Identify which cell holds the provided text, then report its (x, y) central coordinate. 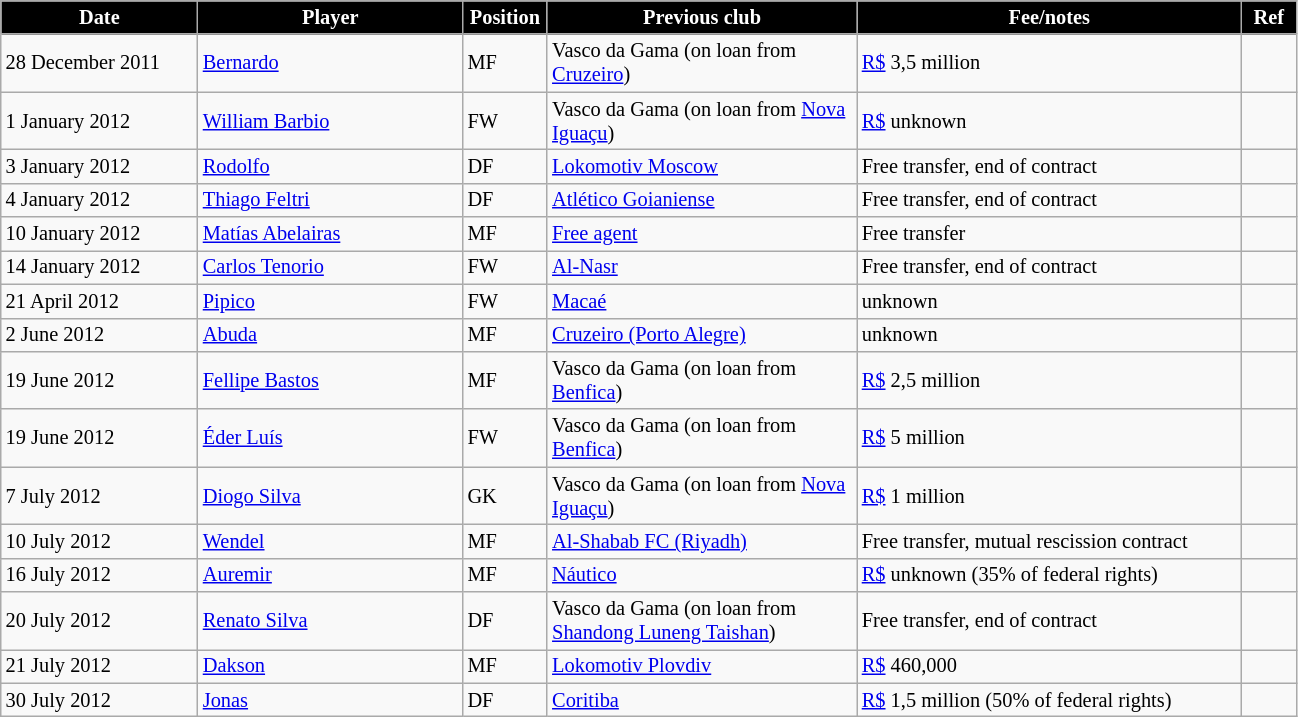
R$ 1 million (1050, 496)
Dakson (330, 666)
Abuda (330, 335)
Bernardo (330, 63)
R$ 5 million (1050, 438)
Matías Abelairas (330, 234)
R$ 2,5 million (1050, 380)
Al-Shabab FC (Riyadh) (702, 541)
4 January 2012 (100, 200)
Thiago Feltri (330, 200)
16 July 2012 (100, 575)
Ref (1270, 17)
Diogo Silva (330, 496)
Fellipe Bastos (330, 380)
Renato Silva (330, 621)
Lokomotiv Plovdiv (702, 666)
Cruzeiro (Porto Alegre) (702, 335)
Náutico (702, 575)
GK (506, 496)
7 July 2012 (100, 496)
21 July 2012 (100, 666)
3 January 2012 (100, 166)
R$ 3,5 million (1050, 63)
2 June 2012 (100, 335)
28 December 2011 (100, 63)
10 July 2012 (100, 541)
Rodolfo (330, 166)
Player (330, 17)
Carlos Tenorio (330, 267)
R$ 460,000 (1050, 666)
Auremir (330, 575)
Date (100, 17)
30 July 2012 (100, 700)
14 January 2012 (100, 267)
Vasco da Gama (on loan from Cruzeiro) (702, 63)
21 April 2012 (100, 301)
Wendel (330, 541)
Éder Luís (330, 438)
Previous club (702, 17)
Pipico (330, 301)
Vasco da Gama (on loan from Shandong Luneng Taishan) (702, 621)
Jonas (330, 700)
Position (506, 17)
20 July 2012 (100, 621)
Atlético Goianiense (702, 200)
Al-Nasr (702, 267)
Free agent (702, 234)
Macaé (702, 301)
Free transfer (1050, 234)
10 January 2012 (100, 234)
Lokomotiv Moscow (702, 166)
R$ unknown (35% of federal rights) (1050, 575)
Coritiba (702, 700)
1 January 2012 (100, 121)
Fee/notes (1050, 17)
Free transfer, mutual rescission contract (1050, 541)
R$ unknown (1050, 121)
R$ 1,5 million (50% of federal rights) (1050, 700)
William Barbio (330, 121)
